Find where the given text appears and provide that cell's center as [X, Y] coordinate. 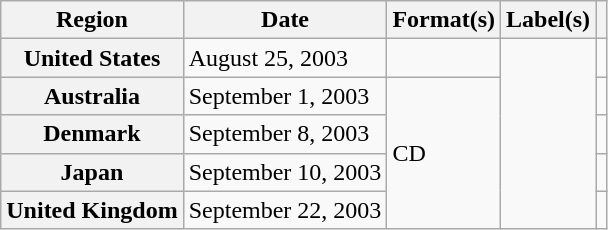
September 8, 2003 [285, 134]
September 1, 2003 [285, 96]
Australia [92, 96]
September 10, 2003 [285, 172]
CD [444, 153]
Denmark [92, 134]
Region [92, 20]
Japan [92, 172]
United Kingdom [92, 210]
September 22, 2003 [285, 210]
August 25, 2003 [285, 58]
Label(s) [548, 20]
Date [285, 20]
United States [92, 58]
Format(s) [444, 20]
